Capture the cell that displays the provided text and extract its (X, Y) central coordinate. 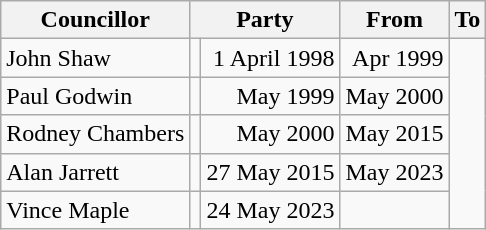
May 2015 (394, 134)
To (468, 20)
1 April 1998 (270, 58)
24 May 2023 (270, 210)
Party (265, 20)
Alan Jarrett (96, 172)
May 2023 (394, 172)
27 May 2015 (270, 172)
Councillor (96, 20)
Rodney Chambers (96, 134)
From (394, 20)
John Shaw (96, 58)
May 1999 (270, 96)
Paul Godwin (96, 96)
Vince Maple (96, 210)
Apr 1999 (394, 58)
